Provide the (x, y) coordinate of the cell's center where the given text is located.  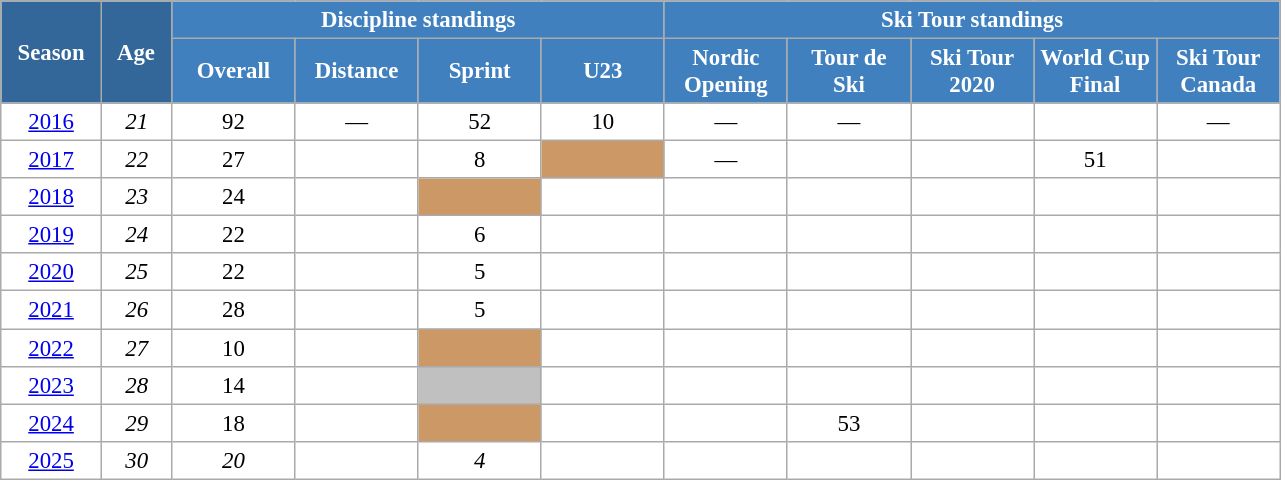
26 (136, 310)
8 (480, 160)
Overall (234, 72)
NordicOpening (726, 72)
Ski Tour2020 (972, 72)
Sprint (480, 72)
20 (234, 460)
Tour deSki (848, 72)
6 (480, 235)
2018 (52, 197)
2023 (52, 385)
2025 (52, 460)
92 (234, 122)
53 (848, 423)
Ski TourCanada (1218, 72)
2024 (52, 423)
Ski Tour standings (972, 20)
2022 (52, 348)
Season (52, 52)
51 (1096, 160)
23 (136, 197)
Distance (356, 72)
2021 (52, 310)
29 (136, 423)
2020 (52, 273)
Discipline standings (418, 20)
Age (136, 52)
30 (136, 460)
14 (234, 385)
World CupFinal (1096, 72)
4 (480, 460)
25 (136, 273)
52 (480, 122)
2017 (52, 160)
U23 (602, 72)
18 (234, 423)
21 (136, 122)
2019 (52, 235)
2016 (52, 122)
